Return the [x, y] coordinate for the center point of the cell that contains the specified text.  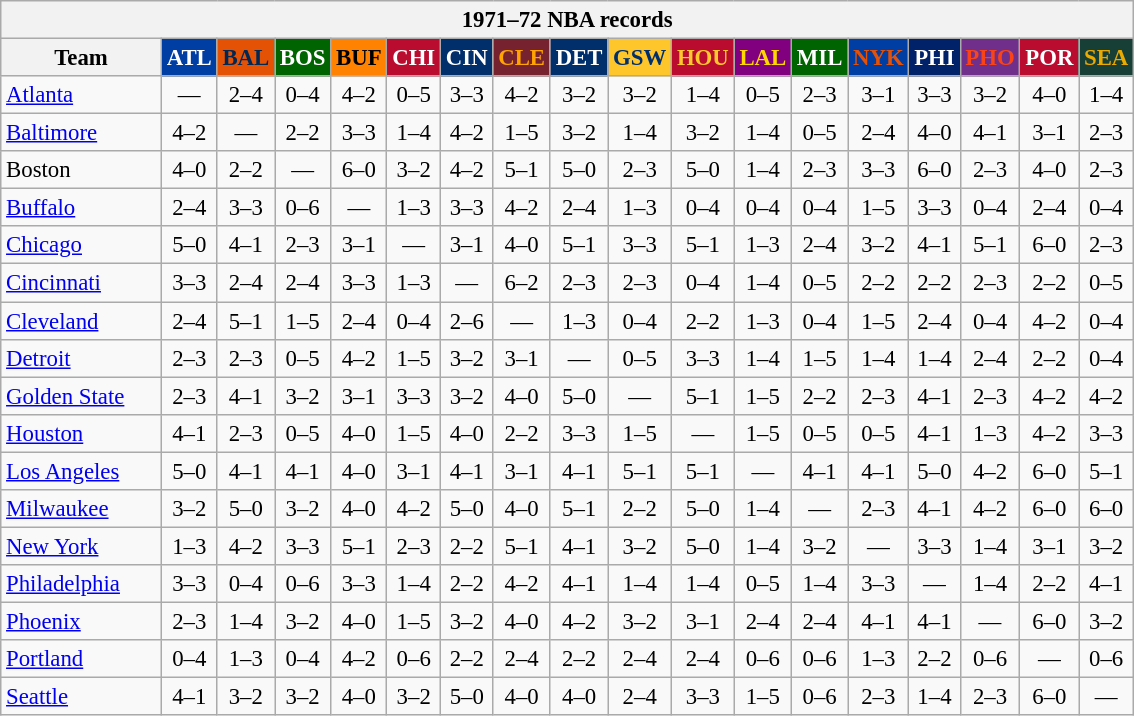
GSW [640, 58]
Los Angeles [82, 471]
MIL [820, 58]
CHI [414, 58]
Milwaukee [82, 509]
Atlanta [82, 95]
Baltimore [82, 133]
1971–72 NBA records [568, 20]
SEA [1106, 58]
2–6 [467, 321]
CLE [522, 58]
Seattle [82, 697]
LAL [762, 58]
New York [82, 546]
Houston [82, 433]
Detroit [82, 358]
Phoenix [82, 621]
Philadelphia [82, 584]
Boston [82, 170]
BAL [246, 58]
CIN [467, 58]
DET [578, 58]
Golden State [82, 396]
Team [82, 58]
Chicago [82, 245]
Portland [82, 659]
Cincinnati [82, 283]
PHO [990, 58]
BOS [303, 58]
HOU [704, 58]
ATL [189, 58]
Cleveland [82, 321]
Buffalo [82, 208]
PHI [934, 58]
NYK [878, 58]
POR [1050, 58]
6–2 [522, 283]
BUF [359, 58]
